From the cell containing the given text, extract its center point as (X, Y) coordinate. 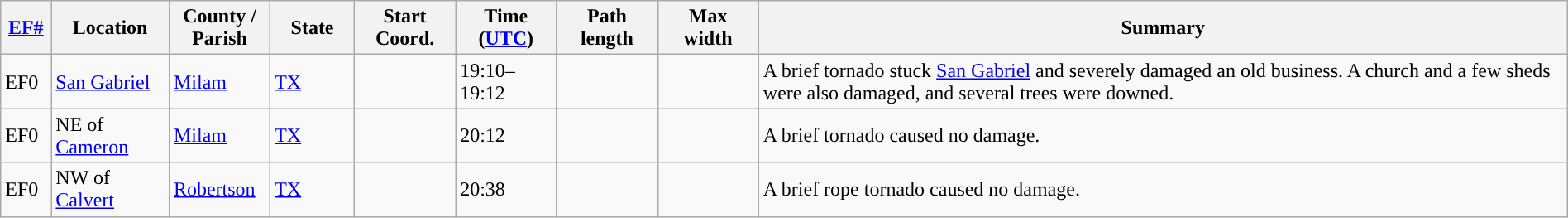
Start Coord. (404, 28)
Robertson (219, 189)
20:12 (506, 136)
San Gabriel (111, 81)
Max width (708, 28)
NE of Cameron (111, 136)
EF# (26, 28)
Summary (1163, 28)
Path length (607, 28)
A brief tornado stuck San Gabriel and severely damaged an old business. A church and a few sheds were also damaged, and several trees were downed. (1163, 81)
NW of Calvert (111, 189)
Time (UTC) (506, 28)
Location (111, 28)
State (313, 28)
County / Parish (219, 28)
A brief tornado caused no damage. (1163, 136)
20:38 (506, 189)
A brief rope tornado caused no damage. (1163, 189)
19:10–19:12 (506, 81)
